Pinpoint the cell where the given text exists, returning its (x, y) midpoint coordinate. 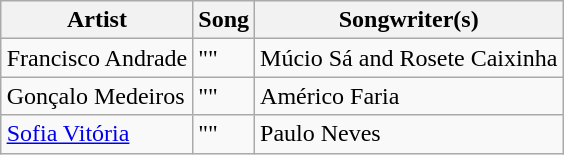
Francisco Andrade (97, 58)
Songwriter(s) (409, 20)
Song (224, 20)
Artist (97, 20)
Sofia Vitória (97, 134)
Gonçalo Medeiros (97, 96)
Paulo Neves (409, 134)
Américo Faria (409, 96)
Múcio Sá and Rosete Caixinha (409, 58)
